Extract the [x, y] coordinate from the center of the cell holding the provided text.  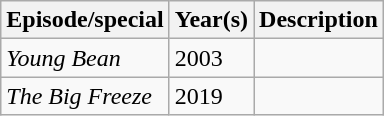
2003 [211, 58]
Episode/special [85, 20]
Year(s) [211, 20]
2019 [211, 96]
The Big Freeze [85, 96]
Young Bean [85, 58]
Description [319, 20]
